Find where the given text appears and provide that cell's center as (x, y) coordinate. 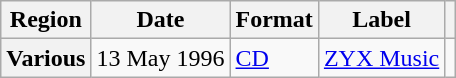
CD (274, 58)
Region (46, 20)
Date (160, 20)
Label (381, 20)
13 May 1996 (160, 58)
Format (274, 20)
ZYX Music (381, 58)
Various (46, 58)
